Determine the (x, y) coordinate at the center of the cell enclosing the given text.  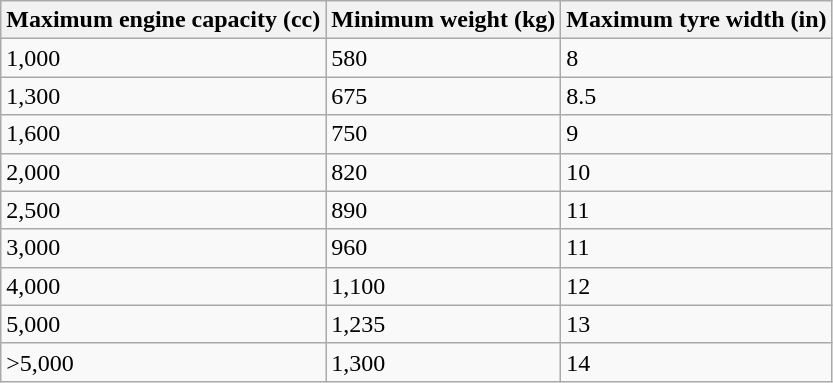
820 (444, 172)
5,000 (164, 324)
9 (696, 134)
960 (444, 248)
1,100 (444, 286)
3,000 (164, 248)
Minimum weight (kg) (444, 20)
13 (696, 324)
Maximum tyre width (in) (696, 20)
14 (696, 362)
8.5 (696, 96)
12 (696, 286)
2,000 (164, 172)
1,235 (444, 324)
4,000 (164, 286)
750 (444, 134)
8 (696, 58)
10 (696, 172)
890 (444, 210)
Maximum engine capacity (cc) (164, 20)
580 (444, 58)
1,000 (164, 58)
1,600 (164, 134)
>5,000 (164, 362)
675 (444, 96)
2,500 (164, 210)
